Detect which cell encompasses the target text, then output its (x, y) center coordinate. 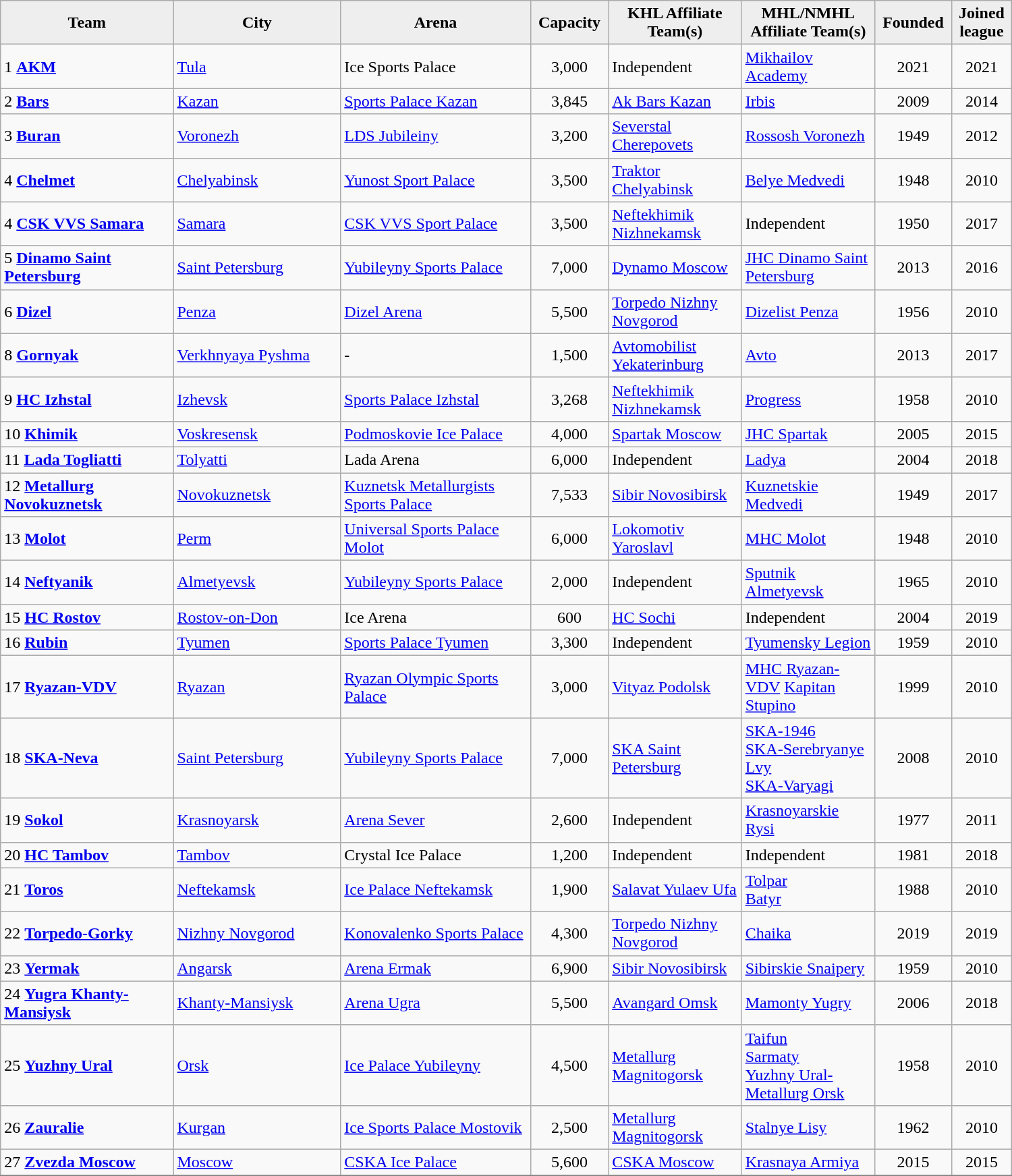
3 Buran (87, 136)
600 (569, 617)
Krasnoyarsk (257, 820)
3,845 (569, 101)
Mamonty Yugry (808, 1003)
1981 (913, 855)
JHC Spartak (808, 434)
Moscow (257, 1162)
Avangard Omsk (675, 1003)
2 Bars (87, 101)
11 Lada Togliatti (87, 459)
Severstal Cherepovets (675, 136)
Arena Sever (436, 820)
Mikhailov Academy (808, 66)
KHL Affiliate Team(s) (675, 23)
Verkhnyaya Pyshma (257, 355)
Belye Medvedi (808, 179)
Founded (913, 23)
Ryazan (257, 687)
Tyumen (257, 643)
HC Sochi (675, 617)
- (436, 355)
Dizel Arena (436, 312)
Kuznetsk Metallurgists Sports Palace (436, 494)
24 Yugra Khanty-Mansiysk (87, 1003)
2,500 (569, 1127)
Novokuznetsk (257, 494)
Lada Arena (436, 459)
Avtomobilist Yekaterinburg (675, 355)
Neftekamsk (257, 889)
Ice Palace Neftekamsk (436, 889)
MHC Ryazan-VDV Kapitan Stupino (808, 687)
Irbis (808, 101)
5 Dinamo Saint Petersburg (87, 267)
16 Rubin (87, 643)
Samara (257, 224)
4 CSK VVS Samara (87, 224)
Sports Palace Izhstal (436, 399)
Nizhny Novgorod (257, 934)
Kazan (257, 101)
2005 (913, 434)
Arena (436, 23)
1,900 (569, 889)
Crystal Ice Palace (436, 855)
Krasnaya Armiya (808, 1162)
13 Molot (87, 538)
Dizelist Penza (808, 312)
Sports Palace Kazan (436, 101)
Kuznetskie Medvedi (808, 494)
6,900 (569, 968)
23 Yermak (87, 968)
JHC Dinamo Saint Petersburg (808, 267)
1,200 (569, 855)
Penza (257, 312)
TaifunSarmatyYuzhny Ural-Metallurg Orsk (808, 1065)
CSK VVS Sport Palace (436, 224)
Chelyabinsk (257, 179)
CSKA Ice Palace (436, 1162)
10 Khimik (87, 434)
18 SKA-Neva (87, 758)
Konovalenko Sports Palace (436, 934)
1,500 (569, 355)
Ladya (808, 459)
Ak Bars Kazan (675, 101)
Yunost Sport Palace (436, 179)
6 Dizel (87, 312)
2012 (982, 136)
1956 (913, 312)
21 Toros (87, 889)
Tambov (257, 855)
Chaika (808, 934)
22 Torpedo-Gorky (87, 934)
Arena Ugra (436, 1003)
2014 (982, 101)
Vityaz Podolsk (675, 687)
Joined league (982, 23)
Stalnye Lisy (808, 1127)
1988 (913, 889)
1 AKM (87, 66)
Ice Arena (436, 617)
Progress (808, 399)
Orsk (257, 1065)
4,500 (569, 1065)
Sports Palace Tyumen (436, 643)
MHC Molot (808, 538)
Voskresensk (257, 434)
CSKA Moscow (675, 1162)
Angarsk (257, 968)
Sputnik Almetyevsk (808, 583)
Kurgan (257, 1127)
Salavat Yulaev Ufa (675, 889)
27 Zvezda Moscow (87, 1162)
SKA Saint Petersburg (675, 758)
Voronezh (257, 136)
2006 (913, 1003)
Team (87, 23)
Lokomotiv Yaroslavl (675, 538)
Arena Ermak (436, 968)
12 Metallurg Novokuznetsk (87, 494)
Izhevsk (257, 399)
4 Chelmet (87, 179)
Traktor Chelyabinsk (675, 179)
Ice Sports Palace (436, 66)
3,300 (569, 643)
1977 (913, 820)
MHL/NMHL Affiliate Team(s) (808, 23)
9 HC Izhstal (87, 399)
Rossosh Voronezh (808, 136)
Tolyatti (257, 459)
25 Yuzhny Ural (87, 1065)
Almetyevsk (257, 583)
2016 (982, 267)
Tyumensky Legion (808, 643)
Ice Sports Palace Mostovik (436, 1127)
Universal Sports Palace Molot (436, 538)
2,000 (569, 583)
3,268 (569, 399)
26 Zauralie (87, 1127)
Ice Palace Yubileyny (436, 1065)
Ryazan Olympic Sports Palace (436, 687)
4,300 (569, 934)
Khanty-Mansiysk (257, 1003)
Dynamo Moscow (675, 267)
14 Neftyanik (87, 583)
Tula (257, 66)
2008 (913, 758)
4,000 (569, 434)
City (257, 23)
SKA-1946SKA-Serebryanye LvySKA-Varyagi (808, 758)
Rostov-on-Don (257, 617)
Capacity (569, 23)
17 Ryazan-VDV (87, 687)
LDS Jubileiny (436, 136)
7,533 (569, 494)
8 Gornyak (87, 355)
Avto (808, 355)
20 HC Tambov (87, 855)
Spartak Moscow (675, 434)
TolparBatyr (808, 889)
19 Sokol (87, 820)
5,600 (569, 1162)
1999 (913, 687)
Podmoskovie Ice Palace (436, 434)
1962 (913, 1127)
Perm (257, 538)
2011 (982, 820)
1950 (913, 224)
Sibirskie Snaipery (808, 968)
Krasnoyarskie Rysi (808, 820)
3,200 (569, 136)
2009 (913, 101)
1965 (913, 583)
15 HC Rostov (87, 617)
2,600 (569, 820)
